Identify which cell holds the provided text, then report its (X, Y) central coordinate. 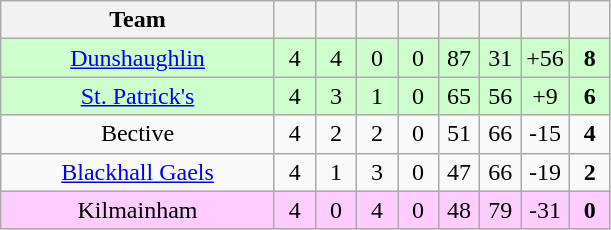
Dunshaughlin (138, 58)
-31 (546, 210)
Blackhall Gaels (138, 172)
-15 (546, 134)
48 (460, 210)
Bective (138, 134)
-19 (546, 172)
79 (500, 210)
+56 (546, 58)
87 (460, 58)
8 (590, 58)
6 (590, 96)
31 (500, 58)
47 (460, 172)
56 (500, 96)
+9 (546, 96)
St. Patrick's (138, 96)
Team (138, 20)
Kilmainham (138, 210)
65 (460, 96)
51 (460, 134)
